Detect which cell encompasses the target text, then output its [X, Y] center coordinate. 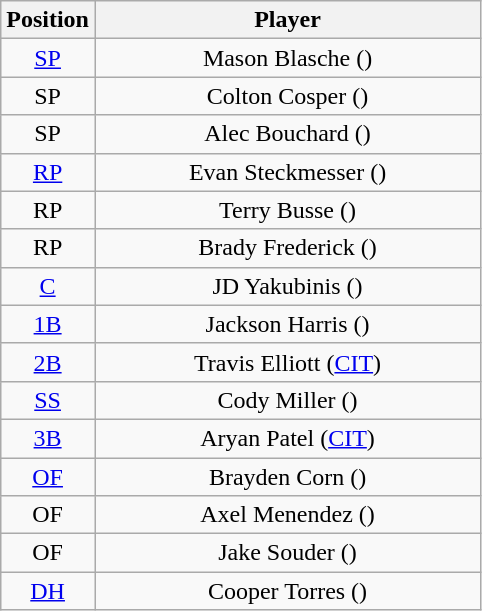
1B [48, 324]
Brayden Corn () [287, 477]
DH [48, 591]
Cooper Torres () [287, 591]
SS [48, 400]
Axel Menendez () [287, 515]
C [48, 286]
Terry Busse () [287, 210]
JD Yakubinis () [287, 286]
3B [48, 438]
Cody Miller () [287, 400]
2B [48, 362]
Evan Steckmesser () [287, 172]
Player [287, 20]
Travis Elliott (CIT) [287, 362]
Colton Cosper () [287, 96]
Jake Souder () [287, 553]
Position [48, 20]
Alec Bouchard () [287, 134]
Brady Frederick () [287, 248]
Aryan Patel (CIT) [287, 438]
Mason Blasche () [287, 58]
Jackson Harris () [287, 324]
